Locate the cell with the specified text and output its (X, Y) center coordinate. 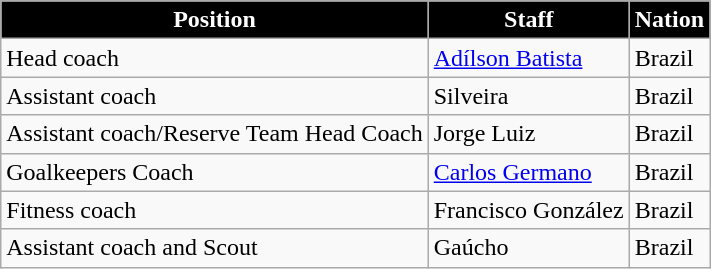
Adílson Batista (528, 58)
Nation (669, 20)
Head coach (214, 58)
Assistant coach/Reserve Team Head Coach (214, 134)
Assistant coach and Scout (214, 248)
Assistant coach (214, 96)
Position (214, 20)
Francisco González (528, 210)
Silveira (528, 96)
Fitness coach (214, 210)
Gaúcho (528, 248)
Goalkeepers Coach (214, 172)
Jorge Luiz (528, 134)
Carlos Germano (528, 172)
Staff (528, 20)
